Scan for the cell matching the given text and deliver its (X, Y) coordinate at center. 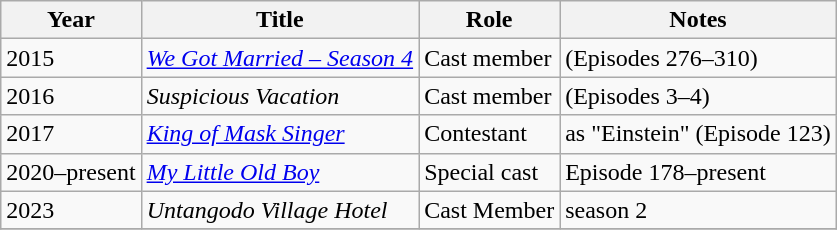
as "Einstein" (Episode 123) (698, 134)
My Little Old Boy (280, 172)
(Episodes 276–310) (698, 58)
2016 (71, 96)
We Got Married – Season 4 (280, 58)
Suspicious Vacation (280, 96)
Untangodo Village Hotel (280, 210)
2023 (71, 210)
Notes (698, 20)
Year (71, 20)
Contestant (490, 134)
2020–present (71, 172)
(Episodes 3–4) (698, 96)
Cast Member (490, 210)
2015 (71, 58)
Title (280, 20)
2017 (71, 134)
Episode 178–present (698, 172)
King of Mask Singer (280, 134)
season 2 (698, 210)
Special cast (490, 172)
Role (490, 20)
